Determine the (X, Y) coordinate at the center of the cell enclosing the given text.  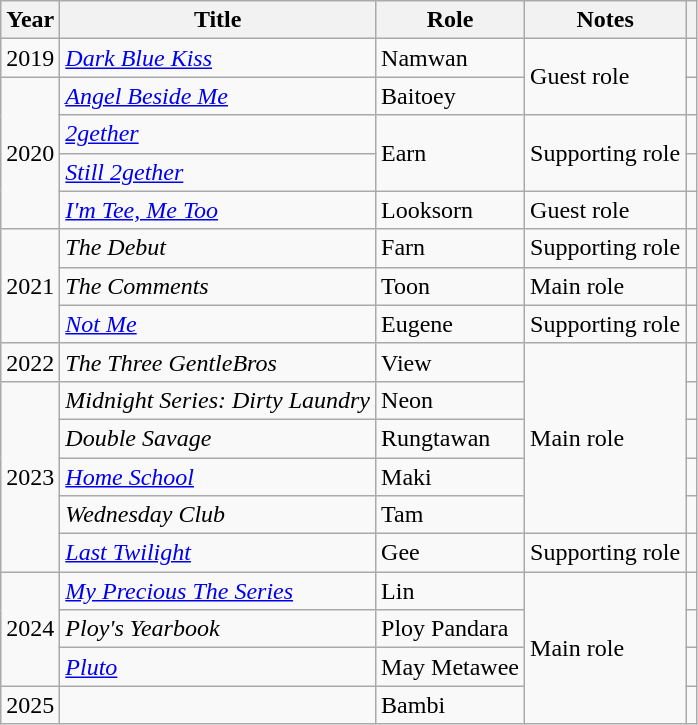
I'm Tee, Me Too (218, 210)
Angel Beside Me (218, 96)
Midnight Series: Dirty Laundry (218, 400)
Home School (218, 477)
View (450, 362)
2gether (218, 134)
Role (450, 20)
Year (30, 20)
Rungtawan (450, 438)
Bambi (450, 705)
Notes (606, 20)
Tam (450, 515)
Eugene (450, 324)
2023 (30, 476)
Pluto (218, 667)
My Precious The Series (218, 591)
Looksorn (450, 210)
Dark Blue Kiss (218, 58)
Toon (450, 286)
Still 2gether (218, 172)
2022 (30, 362)
2025 (30, 705)
Namwan (450, 58)
Earn (450, 153)
2019 (30, 58)
Farn (450, 248)
Maki (450, 477)
Double Savage (218, 438)
Neon (450, 400)
Ploy's Yearbook (218, 629)
2024 (30, 629)
May Metawee (450, 667)
Gee (450, 553)
Wednesday Club (218, 515)
The Debut (218, 248)
2020 (30, 153)
Last Twilight (218, 553)
Title (218, 20)
2021 (30, 286)
Not Me (218, 324)
Baitoey (450, 96)
The Three GentleBros (218, 362)
Lin (450, 591)
Ploy Pandara (450, 629)
The Comments (218, 286)
